Return (X, Y) of the center of cell containing provided text 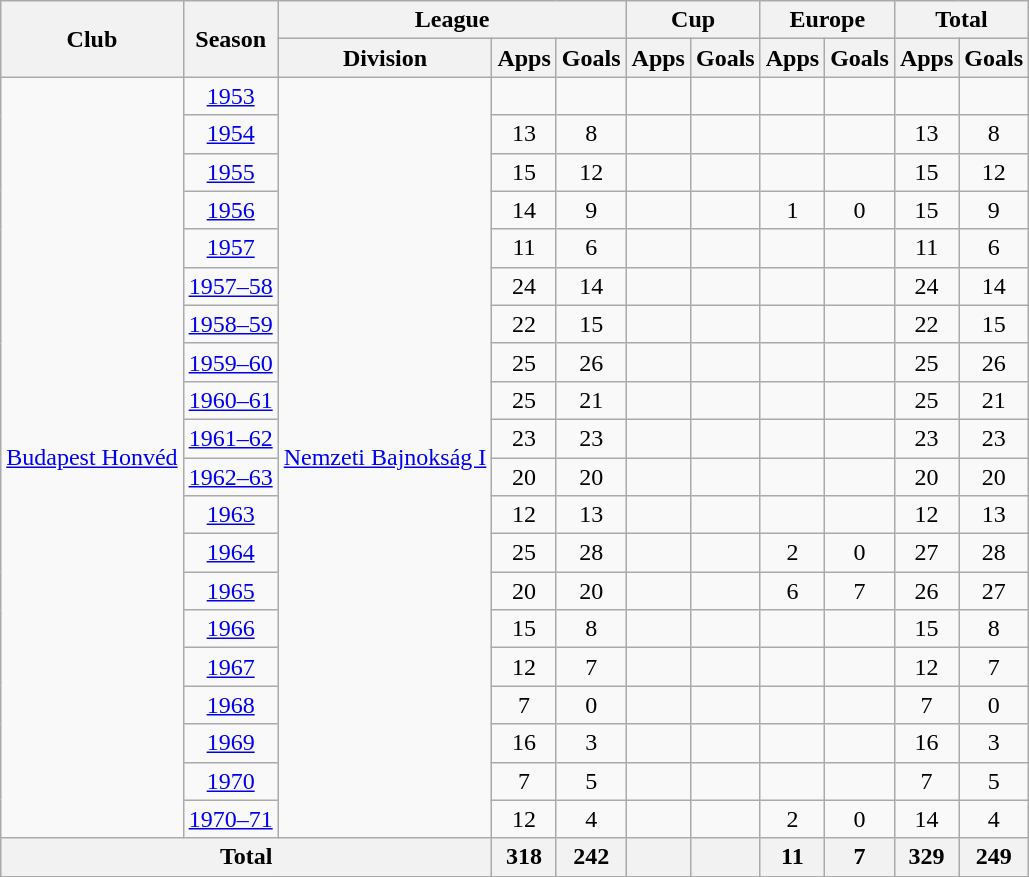
1964 (230, 553)
1967 (230, 667)
1959–60 (230, 362)
1961–62 (230, 438)
1969 (230, 743)
Nemzeti Bajnokság I (385, 458)
318 (524, 857)
1970–71 (230, 819)
Division (385, 58)
1968 (230, 705)
1953 (230, 96)
Season (230, 39)
1957 (230, 248)
Club (92, 39)
249 (994, 857)
Cup (693, 20)
329 (926, 857)
1954 (230, 134)
1957–58 (230, 286)
242 (591, 857)
1956 (230, 210)
1 (792, 210)
1965 (230, 591)
Budapest Honvéd (92, 458)
1970 (230, 781)
1960–61 (230, 400)
Europe (827, 20)
League (452, 20)
1966 (230, 629)
1963 (230, 515)
1955 (230, 172)
1958–59 (230, 324)
1962–63 (230, 477)
